Output the [x, y] coordinate of the center of the cell containing the given text.  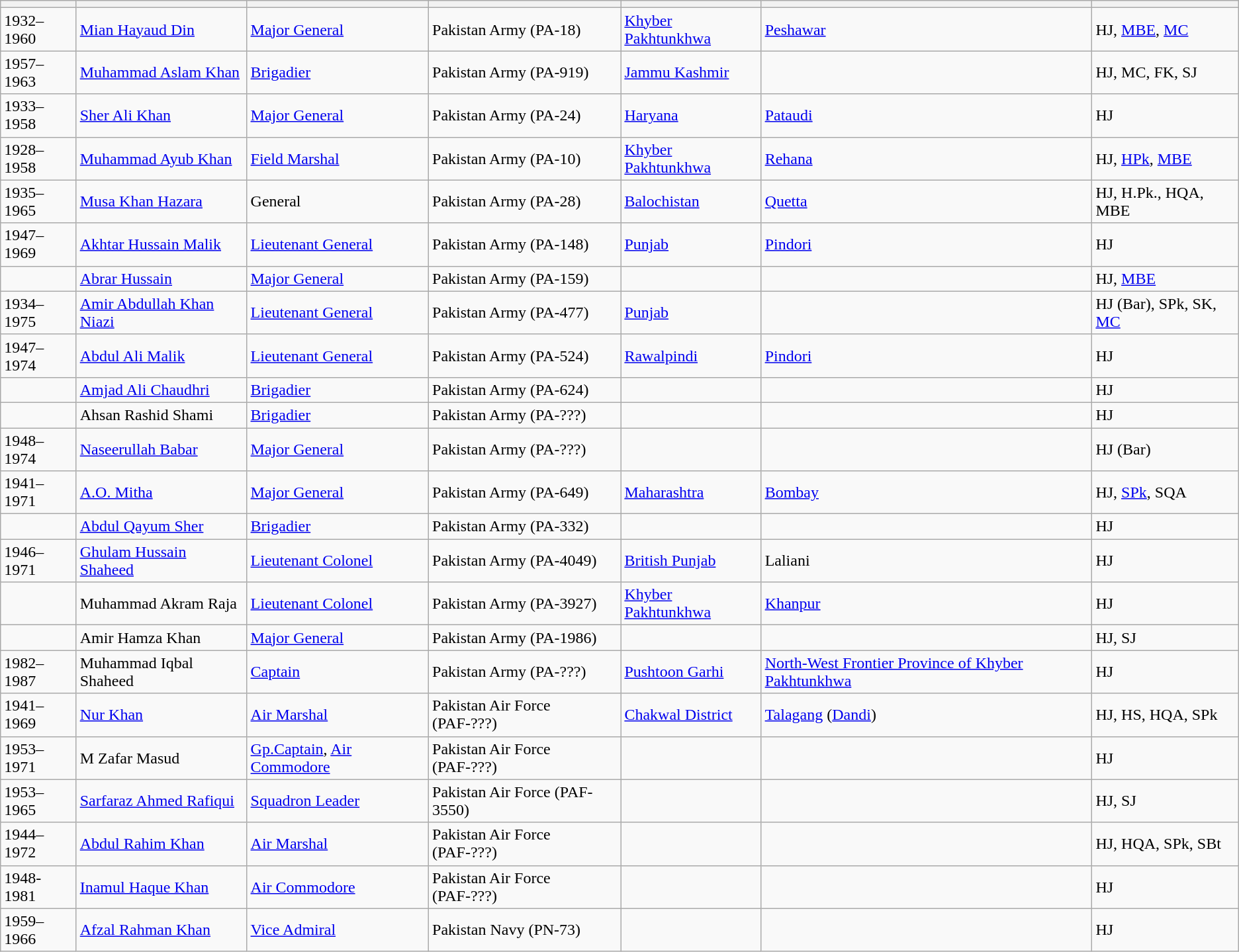
Air Commodore [338, 887]
Muhammad Akram Raja [161, 603]
1947–1969 [38, 245]
Captain [338, 672]
Quetta [927, 201]
Amir Hamza Khan [161, 638]
1941–1969 [38, 714]
Pakistan Army (PA-332) [525, 527]
1947–1974 [38, 356]
1935–1965 [38, 201]
Pakistan Army (PA-649) [525, 492]
Muhammad Aslam Khan [161, 73]
Abrar Hussain [161, 279]
Musa Khan Hazara [161, 201]
Pakistan Air Force (PAF-3550) [525, 801]
HJ (Bar) [1165, 449]
Khanpur [927, 603]
1953–1971 [38, 758]
Pakistan Army (PA-148) [525, 245]
Pataudi [927, 115]
HJ, SPk, SQA [1165, 492]
1948–1974 [38, 449]
Abdul Qayum Sher [161, 527]
Pakistan Army (PA-24) [525, 115]
Pushtoon Garhi [691, 672]
Pakistan Army (PA-4049) [525, 561]
HJ, MC, FK, SJ [1165, 73]
Chakwal District [691, 714]
British Punjab [691, 561]
Afzal Rahman Khan [161, 930]
Sher Ali Khan [161, 115]
Maharashtra [691, 492]
1953–1965 [38, 801]
1948-1981 [38, 887]
General [338, 201]
Nur Khan [161, 714]
North-West Frontier Province of Khyber Pakhtunkhwa [927, 672]
Pakistan Army (PA-624) [525, 390]
Sarfaraz Ahmed Rafiqui [161, 801]
Abdul Rahim Khan [161, 844]
HJ, HS, HQA, SPk [1165, 714]
Naseerullah Babar [161, 449]
Pakistan Army (PA-10) [525, 159]
1932–1960 [38, 29]
Peshawar [927, 29]
Mian Hayaud Din [161, 29]
Inamul Haque Khan [161, 887]
Ghulam Hussain Shaheed [161, 561]
1944–1972 [38, 844]
Vice Admiral [338, 930]
Pakistan Army (PA-919) [525, 73]
Rehana [927, 159]
Jammu Kashmir [691, 73]
1928–1958 [38, 159]
HJ, MBE, MC [1165, 29]
Laliani [927, 561]
1946–1971 [38, 561]
Pakistan Army (PA-3927) [525, 603]
1982–1987 [38, 672]
Haryana [691, 115]
A.O. Mitha [161, 492]
Muhammad Ayub Khan [161, 159]
HJ, MBE [1165, 279]
Gp.Captain, Air Commodore [338, 758]
Rawalpindi [691, 356]
Talagang (Dandi) [927, 714]
1959–1966 [38, 930]
Pakistan Army (PA-1986) [525, 638]
M Zafar Masud [161, 758]
Balochistan [691, 201]
1934–1975 [38, 312]
HJ, HPk, MBE [1165, 159]
Muhammad Iqbal Shaheed [161, 672]
Ahsan Rashid Shami [161, 415]
1957–1963 [38, 73]
Abdul Ali Malik [161, 356]
Pakistan Army (PA-477) [525, 312]
Akhtar Hussain Malik [161, 245]
HJ, H.Pk., HQA, MBE [1165, 201]
Pakistan Army (PA-28) [525, 201]
Bombay [927, 492]
Pakistan Army (PA-524) [525, 356]
1941–1971 [38, 492]
Field Marshal [338, 159]
Squadron Leader [338, 801]
Pakistan Army (PA-18) [525, 29]
Amjad Ali Chaudhri [161, 390]
Pakistan Navy (PN-73) [525, 930]
HJ (Bar), SPk, SK, MC [1165, 312]
HJ, HQA, SPk, SBt [1165, 844]
Pakistan Army (PA-159) [525, 279]
1933–1958 [38, 115]
Amir Abdullah Khan Niazi [161, 312]
